Detect which cell encompasses the target text, then output its [X, Y] center coordinate. 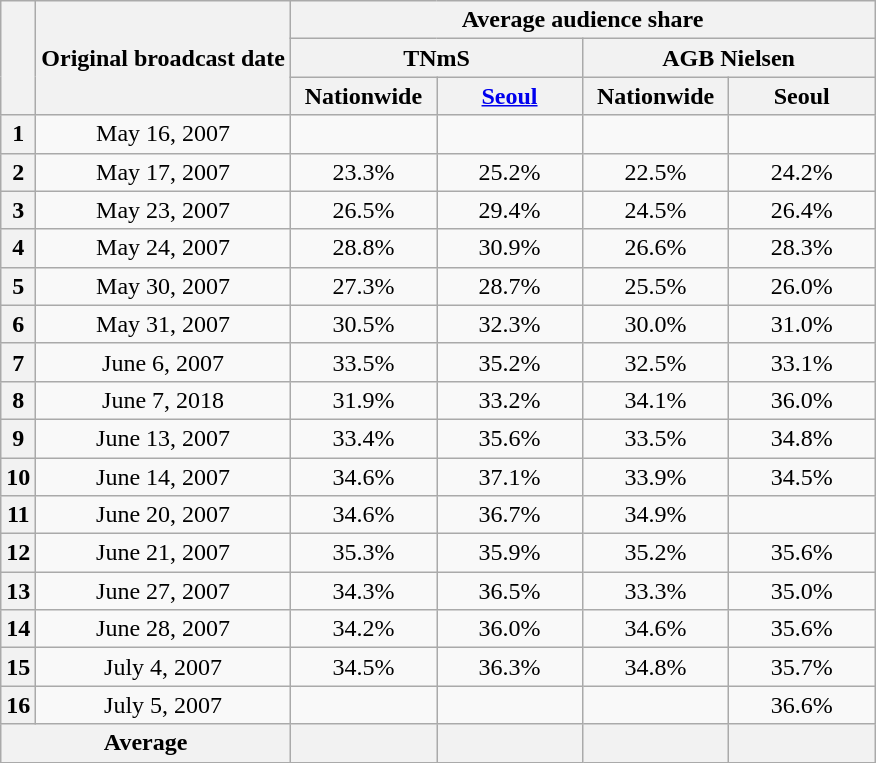
34.1% [656, 400]
32.3% [509, 324]
June 14, 2007 [164, 477]
May 23, 2007 [164, 210]
36.5% [509, 591]
8 [18, 400]
28.7% [509, 286]
28.3% [802, 248]
35.3% [363, 553]
June 28, 2007 [164, 629]
24.2% [802, 172]
Original broadcast date [164, 58]
July 4, 2007 [164, 667]
34.9% [656, 515]
25.2% [509, 172]
37.1% [509, 477]
1 [18, 134]
32.5% [656, 362]
2 [18, 172]
May 30, 2007 [164, 286]
14 [18, 629]
13 [18, 591]
26.6% [656, 248]
May 17, 2007 [164, 172]
33.9% [656, 477]
30.0% [656, 324]
July 5, 2007 [164, 705]
30.5% [363, 324]
26.4% [802, 210]
24.5% [656, 210]
4 [18, 248]
15 [18, 667]
28.8% [363, 248]
36.3% [509, 667]
27.3% [363, 286]
June 27, 2007 [164, 591]
11 [18, 515]
10 [18, 477]
June 20, 2007 [164, 515]
June 21, 2007 [164, 553]
5 [18, 286]
May 16, 2007 [164, 134]
May 31, 2007 [164, 324]
29.4% [509, 210]
31.9% [363, 400]
33.3% [656, 591]
9 [18, 438]
TNmS [436, 58]
26.5% [363, 210]
36.6% [802, 705]
June 13, 2007 [164, 438]
3 [18, 210]
23.3% [363, 172]
31.0% [802, 324]
AGB Nielsen [729, 58]
Average audience share [582, 20]
33.1% [802, 362]
33.2% [509, 400]
30.9% [509, 248]
6 [18, 324]
16 [18, 705]
May 24, 2007 [164, 248]
35.0% [802, 591]
June 6, 2007 [164, 362]
34.3% [363, 591]
26.0% [802, 286]
33.4% [363, 438]
35.9% [509, 553]
35.7% [802, 667]
12 [18, 553]
7 [18, 362]
Average [146, 743]
25.5% [656, 286]
34.2% [363, 629]
36.7% [509, 515]
22.5% [656, 172]
June 7, 2018 [164, 400]
